For the text-containing cell, return its midpoint in (X, Y) coordinate format. 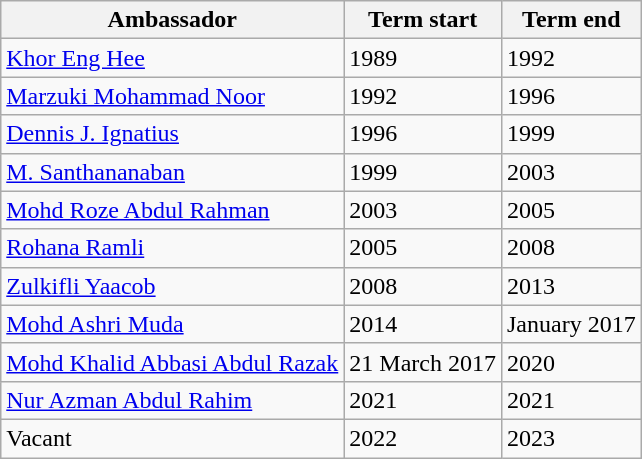
Term end (571, 20)
Vacant (172, 438)
Mohd Roze Abdul Rahman (172, 210)
2020 (571, 362)
2023 (571, 438)
Rohana Ramli (172, 248)
Dennis J. Ignatius (172, 134)
2013 (571, 286)
Marzuki Mohammad Noor (172, 96)
Khor Eng Hee (172, 58)
2022 (423, 438)
Mohd Ashri Muda (172, 324)
2014 (423, 324)
Nur Azman Abdul Rahim (172, 400)
Term start (423, 20)
Zulkifli Yaacob (172, 286)
Ambassador (172, 20)
1989 (423, 58)
Mohd Khalid Abbasi Abdul Razak (172, 362)
M. Santhananaban (172, 172)
21 March 2017 (423, 362)
January 2017 (571, 324)
